Search for the cell housing the specified text and yield its [x, y] center coordinate. 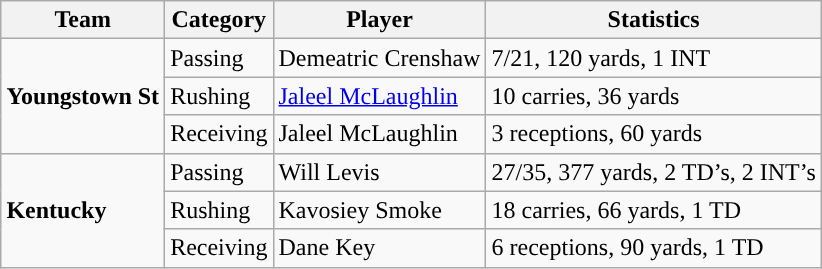
Youngstown St [83, 96]
Player [380, 20]
Team [83, 20]
18 carries, 66 yards, 1 TD [654, 210]
Will Levis [380, 172]
Demeatric Crenshaw [380, 58]
3 receptions, 60 yards [654, 134]
10 carries, 36 yards [654, 96]
Kentucky [83, 210]
Category [219, 20]
Kavosiey Smoke [380, 210]
27/35, 377 yards, 2 TD’s, 2 INT’s [654, 172]
7/21, 120 yards, 1 INT [654, 58]
6 receptions, 90 yards, 1 TD [654, 248]
Dane Key [380, 248]
Statistics [654, 20]
